Identify which cell holds the provided text, then report its (X, Y) central coordinate. 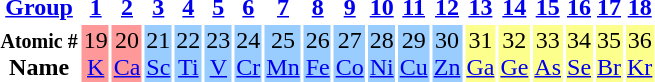
23V (218, 54)
31Ga (480, 54)
36Kr (640, 54)
19K (96, 54)
27Co (350, 54)
22Ti (188, 54)
33As (548, 54)
26Fe (318, 54)
20Ca (127, 54)
32Ge (514, 54)
24Cr (248, 54)
21Sc (158, 54)
29Cu (414, 54)
35Br (610, 54)
30Zn (447, 54)
25Mn (283, 54)
34Se (580, 54)
28Ni (382, 54)
